Scan for the cell matching the given text and deliver its (X, Y) coordinate at center. 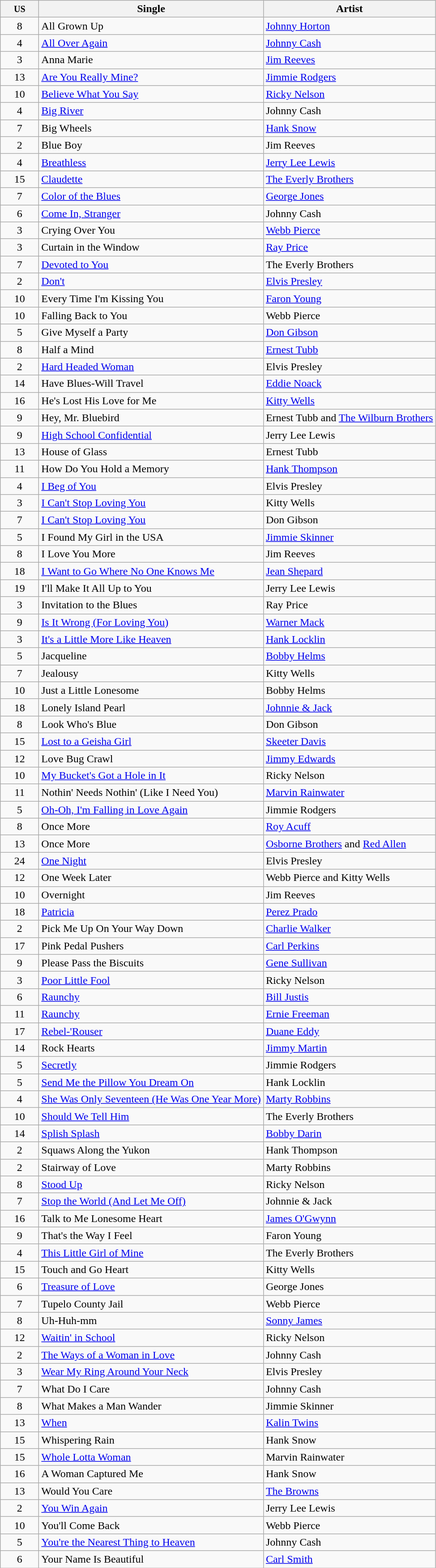
Send Me the Pillow You Dream On (151, 1082)
Kalin Twins (349, 1423)
Half a Mind (151, 350)
Skeeter Davis (349, 741)
Crying Over You (151, 231)
Bobby Darin (349, 1133)
Please Pass the Biscuits (151, 963)
Invitation to the Blues (151, 605)
Squaws Along the Yukon (151, 1150)
Secretly (151, 1065)
House of Glass (151, 452)
Artist (349, 9)
Overnight (151, 895)
All Over Again (151, 43)
I Want to Go Where No One Knows Me (151, 571)
You'll Come Back (151, 1525)
Splish Splash (151, 1133)
Ernest Tubb and The Wilburn Brothers (349, 418)
Jimmy Edwards (349, 759)
Color of the Blues (151, 196)
How Do You Hold a Memory (151, 469)
Devoted to You (151, 265)
Perez Prado (349, 912)
Treasure of Love (151, 1286)
Whispering Rain (151, 1440)
Patricia (151, 912)
Jealousy (151, 673)
It's a Little More Like Heaven (151, 639)
Curtain in the Window (151, 248)
Tupelo County Jail (151, 1304)
When (151, 1423)
Jacqueline (151, 656)
Webb Pierce and Kitty Wells (349, 878)
One Night (151, 861)
Wear My Ring Around Your Neck (151, 1372)
I Found My Girl in the USA (151, 537)
Roy Acuff (349, 827)
I'll Make It All Up to You (151, 588)
Hard Headed Woman (151, 367)
24 (20, 861)
Big River (151, 111)
Blue Boy (151, 145)
Jean Shepard (349, 571)
The Browns (349, 1491)
Falling Back to You (151, 316)
James O'Gwynn (349, 1218)
Would You Care (151, 1491)
The Ways of a Woman in Love (151, 1355)
Rebel-'Rouser (151, 1031)
Jimmy Martin (349, 1048)
Johnny Horton (349, 26)
That's the Way I Feel (151, 1235)
Come In, Stranger (151, 214)
Are You Really Mine? (151, 77)
Charlie Walker (349, 929)
Touch and Go Heart (151, 1269)
Stood Up (151, 1184)
Claudette (151, 179)
Big Wheels (151, 128)
Talk to Me Lonesome Heart (151, 1218)
One Week Later (151, 878)
Believe What You Say (151, 94)
She Was Only Seventeen (He Was One Year More) (151, 1099)
Bill Justis (349, 997)
Your Name Is Beautiful (151, 1559)
I Beg of You (151, 486)
My Bucket's Got a Hole in It (151, 776)
Lost to a Geisha Girl (151, 741)
He's Lost His Love for Me (151, 401)
Give Myself a Party (151, 333)
Lonely Island Pearl (151, 707)
Single (151, 9)
Anna Marie (151, 60)
What Do I Care (151, 1389)
Breathless (151, 162)
Hey, Mr. Bluebird (151, 418)
Carl Perkins (349, 946)
Don't (151, 282)
Love Bug Crawl (151, 759)
All Grown Up (151, 26)
High School Confidential (151, 435)
You Win Again (151, 1508)
A Woman Captured Me (151, 1474)
Pick Me Up On Your Way Down (151, 929)
Oh-Oh, I'm Falling in Love Again (151, 810)
Ernie Freeman (349, 1014)
Just a Little Lonesome (151, 690)
Eddie Noack (349, 384)
Rock Hearts (151, 1048)
Sonny James (349, 1321)
Is It Wrong (For Loving You) (151, 622)
Look Who's Blue (151, 724)
Stop the World (And Let Me Off) (151, 1201)
You're the Nearest Thing to Heaven (151, 1542)
19 (20, 588)
Whole Lotta Woman (151, 1457)
What Makes a Man Wander (151, 1406)
Osborne Brothers and Red Allen (349, 844)
Gene Sullivan (349, 963)
Should We Tell Him (151, 1116)
Duane Eddy (349, 1031)
Stairway of Love (151, 1167)
Waitin' in School (151, 1338)
Pink Pedal Pushers (151, 946)
This Little Girl of Mine (151, 1252)
Uh-Huh-mm (151, 1321)
Carl Smith (349, 1559)
Poor Little Fool (151, 980)
Every Time I'm Kissing You (151, 299)
US (20, 9)
I Love You More (151, 554)
Nothin' Needs Nothin' (Like I Need You) (151, 793)
Have Blues-Will Travel (151, 384)
Warner Mack (349, 622)
